Extract the [X, Y] coordinate from the center of the cell holding the provided text.  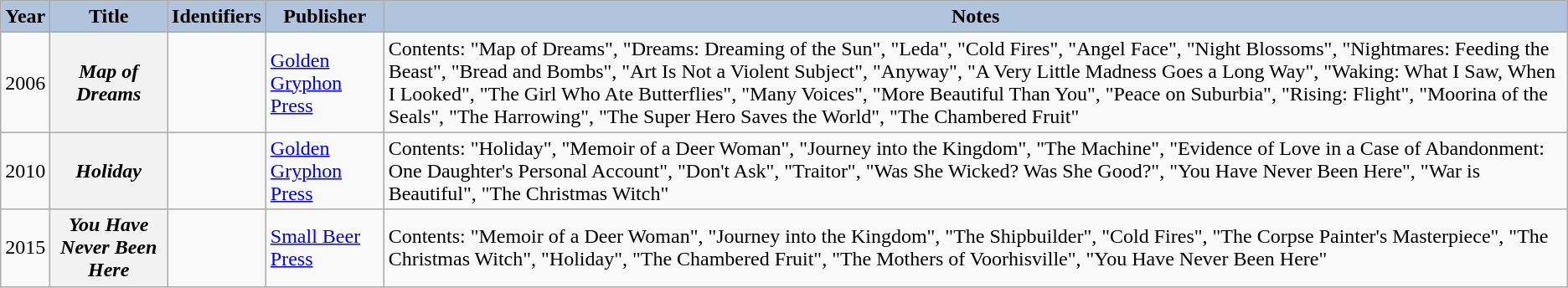
You Have Never Been Here [109, 248]
Title [109, 17]
Year [25, 17]
Identifiers [217, 17]
2015 [25, 248]
2010 [25, 171]
Publisher [325, 17]
Small Beer Press [325, 248]
Map of Dreams [109, 82]
2006 [25, 82]
Notes [975, 17]
Holiday [109, 171]
